Pinpoint the cell where the given text exists, returning its (x, y) midpoint coordinate. 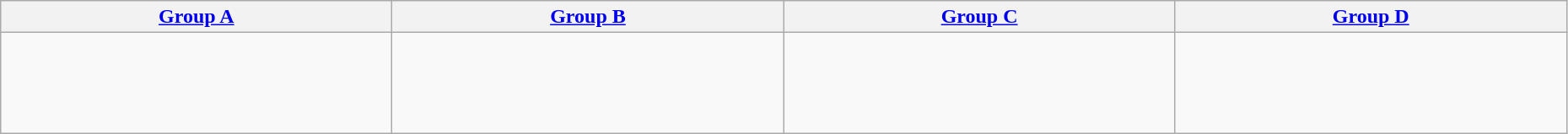
Group B (588, 17)
Group D (1371, 17)
Group A (197, 17)
Group C (979, 17)
